Return the (X, Y) coordinate for the center point of the cell that contains the specified text.  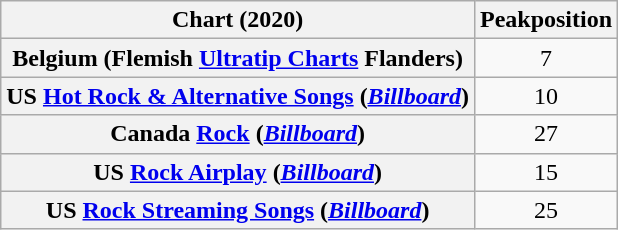
7 (546, 58)
US Hot Rock & Alternative Songs (Billboard) (238, 96)
Belgium (Flemish Ultratip Charts Flanders) (238, 58)
Chart (2020) (238, 20)
US Rock Airplay (Billboard) (238, 172)
Peakposition (546, 20)
27 (546, 134)
US Rock Streaming Songs (Billboard) (238, 210)
Canada Rock (Billboard) (238, 134)
15 (546, 172)
25 (546, 210)
10 (546, 96)
